From the cell containing the given text, extract its center point as (x, y) coordinate. 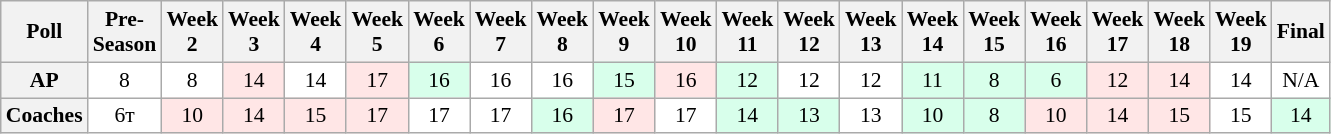
Week11 (748, 32)
Poll (44, 32)
Week16 (1056, 32)
Week14 (933, 32)
Week6 (439, 32)
Week13 (871, 32)
Coaches (44, 116)
Final (1301, 32)
Week4 (316, 32)
Week18 (1179, 32)
Week8 (562, 32)
Week7 (501, 32)
6 (1056, 80)
Week3 (254, 32)
Week19 (1241, 32)
AP (44, 80)
N/A (1301, 80)
Week10 (686, 32)
11 (933, 80)
6т (125, 116)
Week9 (624, 32)
Pre-Season (125, 32)
Week15 (994, 32)
Week17 (1118, 32)
Week12 (809, 32)
Week5 (377, 32)
Week2 (192, 32)
